Determine the [x, y] coordinate at the center of the cell enclosing the given text.  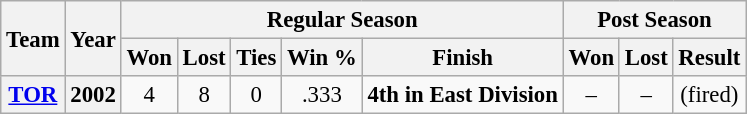
TOR [33, 95]
2002 [93, 95]
Result [710, 58]
Regular Season [342, 20]
4 [149, 95]
Team [33, 38]
Win % [322, 58]
Finish [462, 58]
.333 [322, 95]
Ties [256, 58]
0 [256, 95]
8 [204, 95]
Year [93, 38]
Post Season [654, 20]
4th in East Division [462, 95]
(fired) [710, 95]
